For the text-containing cell, return its midpoint in [X, Y] coordinate format. 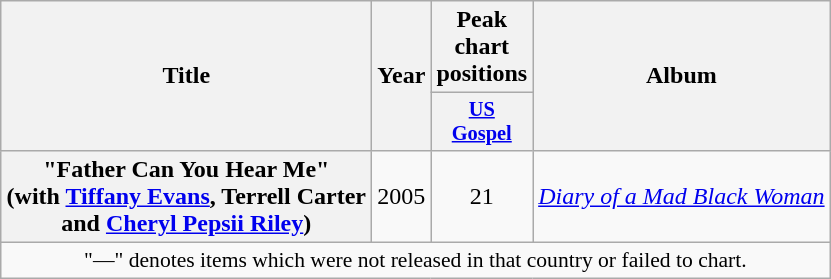
Diary of a Mad Black Woman [682, 196]
"—" denotes items which were not released in that country or failed to chart. [416, 261]
Album [682, 76]
Peak chart positions [482, 47]
Year [402, 76]
Title [186, 76]
"Father Can You Hear Me" (with Tiffany Evans, Terrell Carter and Cheryl Pepsii Riley) [186, 196]
2005 [402, 196]
USGospel [482, 122]
21 [482, 196]
